Identify which cell holds the provided text, then report its (x, y) central coordinate. 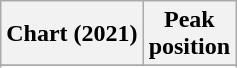
Peakposition (189, 34)
Chart (2021) (72, 34)
